From the cell containing the given text, extract its center point as [X, Y] coordinate. 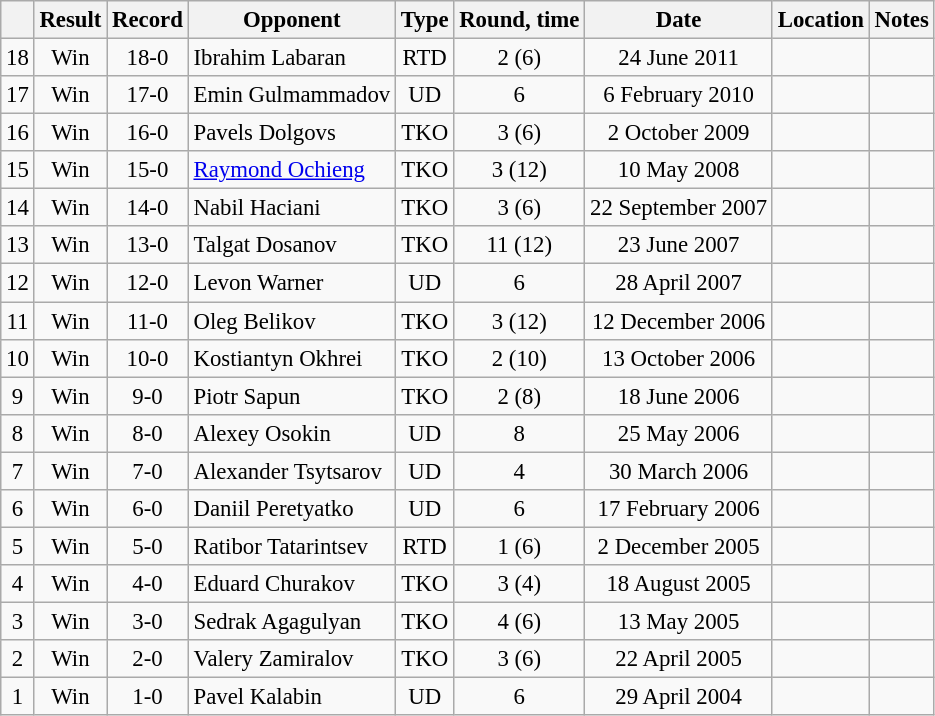
Ibrahim Labaran [292, 58]
3 (4) [520, 584]
Talgat Dosanov [292, 245]
1-0 [148, 697]
Piotr Sapun [292, 396]
2 [18, 659]
18-0 [148, 58]
Pavel Kalabin [292, 697]
Sedrak Agagulyan [292, 621]
16 [18, 133]
Oleg Belikov [292, 321]
Nabil Haciani [292, 208]
11 [18, 321]
9 [18, 396]
Type [425, 20]
Alexey Osokin [292, 433]
2 December 2005 [679, 546]
10 [18, 358]
6 February 2010 [679, 95]
Date [679, 20]
Levon Warner [292, 283]
10-0 [148, 358]
10 May 2008 [679, 170]
22 September 2007 [679, 208]
14 [18, 208]
11 (12) [520, 245]
13 October 2006 [679, 358]
18 August 2005 [679, 584]
17-0 [148, 95]
2 (10) [520, 358]
Ratibor Tatarintsev [292, 546]
13 May 2005 [679, 621]
2 (6) [520, 58]
7 [18, 471]
25 May 2006 [679, 433]
Kostiantyn Okhrei [292, 358]
5 [18, 546]
12 [18, 283]
16-0 [148, 133]
Notes [902, 20]
Location [820, 20]
Pavels Dolgovs [292, 133]
29 April 2004 [679, 697]
9-0 [148, 396]
3 [18, 621]
2 October 2009 [679, 133]
Record [148, 20]
Round, time [520, 20]
Valery Zamiralov [292, 659]
4 (6) [520, 621]
Raymond Ochieng [292, 170]
18 June 2006 [679, 396]
23 June 2007 [679, 245]
15 [18, 170]
Daniil Peretyatko [292, 509]
4-0 [148, 584]
3-0 [148, 621]
2-0 [148, 659]
12-0 [148, 283]
24 June 2011 [679, 58]
18 [18, 58]
2 (8) [520, 396]
7-0 [148, 471]
30 March 2006 [679, 471]
1 (6) [520, 546]
Alexander Tsytsarov [292, 471]
Eduard Churakov [292, 584]
13 [18, 245]
13-0 [148, 245]
Result [70, 20]
17 [18, 95]
11-0 [148, 321]
5-0 [148, 546]
12 December 2006 [679, 321]
17 February 2006 [679, 509]
22 April 2005 [679, 659]
8-0 [148, 433]
Emin Gulmammadov [292, 95]
28 April 2007 [679, 283]
1 [18, 697]
6-0 [148, 509]
15-0 [148, 170]
14-0 [148, 208]
Opponent [292, 20]
